Output the [x, y] coordinate of the center of the cell containing the given text.  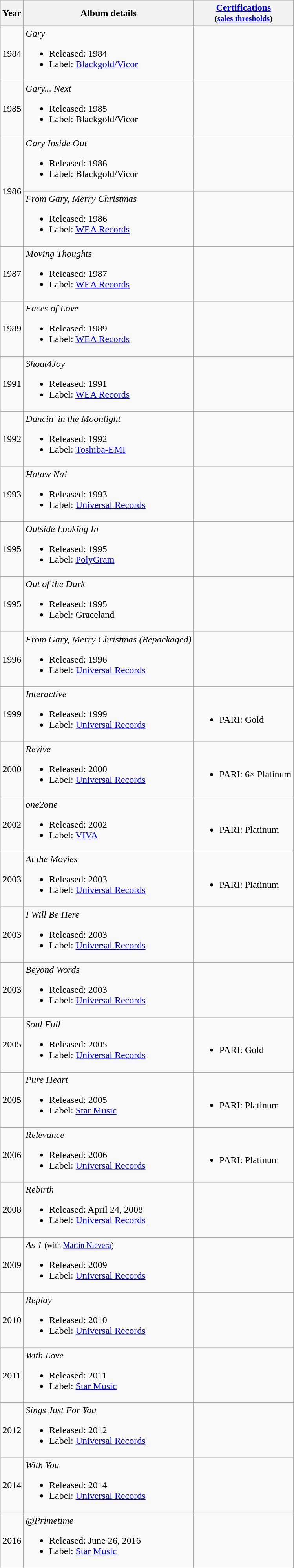
As 1 (with Martin Nievera)Released: 2009Label: Universal Records [108, 1265]
Gary Inside OutReleased: 1986Label: Blackgold/Vicor [108, 164]
1991 [12, 384]
Certifications(sales thresholds) [243, 13]
I Will Be HereReleased: 2003Label: Universal Records [108, 935]
1986 [12, 191]
2006 [12, 1155]
From Gary, Merry Christmas (Repackaged)Released: 1996Label: Universal Records [108, 659]
1989 [12, 329]
RebirthReleased: April 24, 2008Label: Universal Records [108, 1210]
Hataw Na!Released: 1993Label: Universal Records [108, 494]
1987 [12, 274]
Faces of LoveReleased: 1989Label: WEA Records [108, 329]
1996 [12, 659]
Pure HeartReleased: 2005Label: Star Music [108, 1100]
Sings Just For YouReleased: 2012Label: Universal Records [108, 1430]
1999 [12, 714]
2002 [12, 824]
2010 [12, 1320]
1993 [12, 494]
Shout4JoyReleased: 1991Label: WEA Records [108, 384]
With LoveReleased: 2011Label: Star Music [108, 1375]
ReplayReleased: 2010Label: Universal Records [108, 1320]
Gary... NextReleased: 1985Label: Blackgold/Vicor [108, 109]
Outside Looking InReleased: 1995Label: PolyGram [108, 549]
one2oneReleased: 2002Label: VIVA [108, 824]
2014 [12, 1485]
GaryReleased: 1984Label: Blackgold/Vicor [108, 53]
Soul FullReleased: 2005Label: Universal Records [108, 1045]
Year [12, 13]
@PrimetimeReleased: June 26, 2016Label: Star Music [108, 1540]
Album details [108, 13]
Dancin' in the MoonlightReleased: 1992Label: Toshiba-EMI [108, 439]
2011 [12, 1375]
ReviveReleased: 2000Label: Universal Records [108, 769]
At the MoviesReleased: 2003Label: Universal Records [108, 880]
2008 [12, 1210]
2000 [12, 769]
Beyond WordsReleased: 2003Label: Universal Records [108, 990]
From Gary, Merry ChristmasReleased: 1986Label: WEA Records [108, 219]
2009 [12, 1265]
1985 [12, 109]
With You Released: 2014Label: Universal Records [108, 1485]
1984 [12, 53]
2016 [12, 1540]
Moving ThoughtsReleased: 1987Label: WEA Records [108, 274]
Out of the DarkReleased: 1995Label: Graceland [108, 604]
RelevanceReleased: 2006Label: Universal Records [108, 1155]
InteractiveReleased: 1999Label: Universal Records [108, 714]
PARI: 6× Platinum [243, 769]
2012 [12, 1430]
1992 [12, 439]
